Capture the cell that displays the provided text and extract its [X, Y] central coordinate. 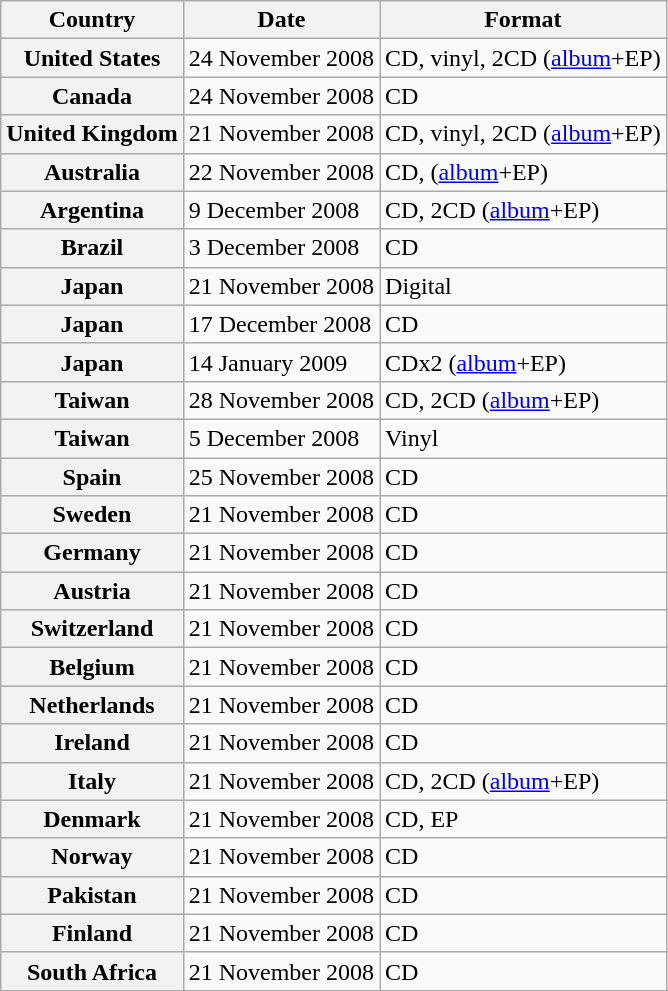
Digital [524, 286]
Denmark [92, 819]
Australia [92, 172]
South Africa [92, 971]
Ireland [92, 743]
Spain [92, 477]
17 December 2008 [281, 324]
3 December 2008 [281, 248]
22 November 2008 [281, 172]
Date [281, 20]
Austria [92, 591]
Pakistan [92, 895]
CD, EP [524, 819]
Norway [92, 857]
Switzerland [92, 629]
CDx2 (album+EP) [524, 362]
9 December 2008 [281, 210]
5 December 2008 [281, 438]
Brazil [92, 248]
Vinyl [524, 438]
Country [92, 20]
Germany [92, 553]
Argentina [92, 210]
28 November 2008 [281, 400]
Format [524, 20]
Italy [92, 781]
14 January 2009 [281, 362]
CD, (album+EP) [524, 172]
Sweden [92, 515]
United States [92, 58]
25 November 2008 [281, 477]
Netherlands [92, 705]
Belgium [92, 667]
United Kingdom [92, 134]
Finland [92, 933]
Canada [92, 96]
